For the text-containing cell, return its midpoint in [x, y] coordinate format. 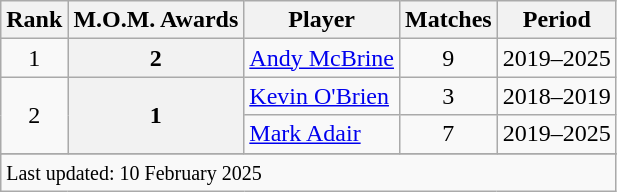
3 [449, 96]
Player [322, 20]
Mark Adair [322, 134]
Last updated: 10 February 2025 [309, 172]
Period [556, 20]
2018–2019 [556, 96]
Rank [34, 20]
M.O.M. Awards [156, 20]
7 [449, 134]
Andy McBrine [322, 58]
Matches [449, 20]
Kevin O'Brien [322, 96]
9 [449, 58]
